Extract the (x, y) coordinate from the center of the cell holding the provided text.  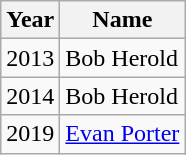
Name (122, 20)
Year (30, 20)
2014 (30, 96)
Evan Porter (122, 134)
2019 (30, 134)
2013 (30, 58)
